Search for the cell housing the specified text and yield its [X, Y] center coordinate. 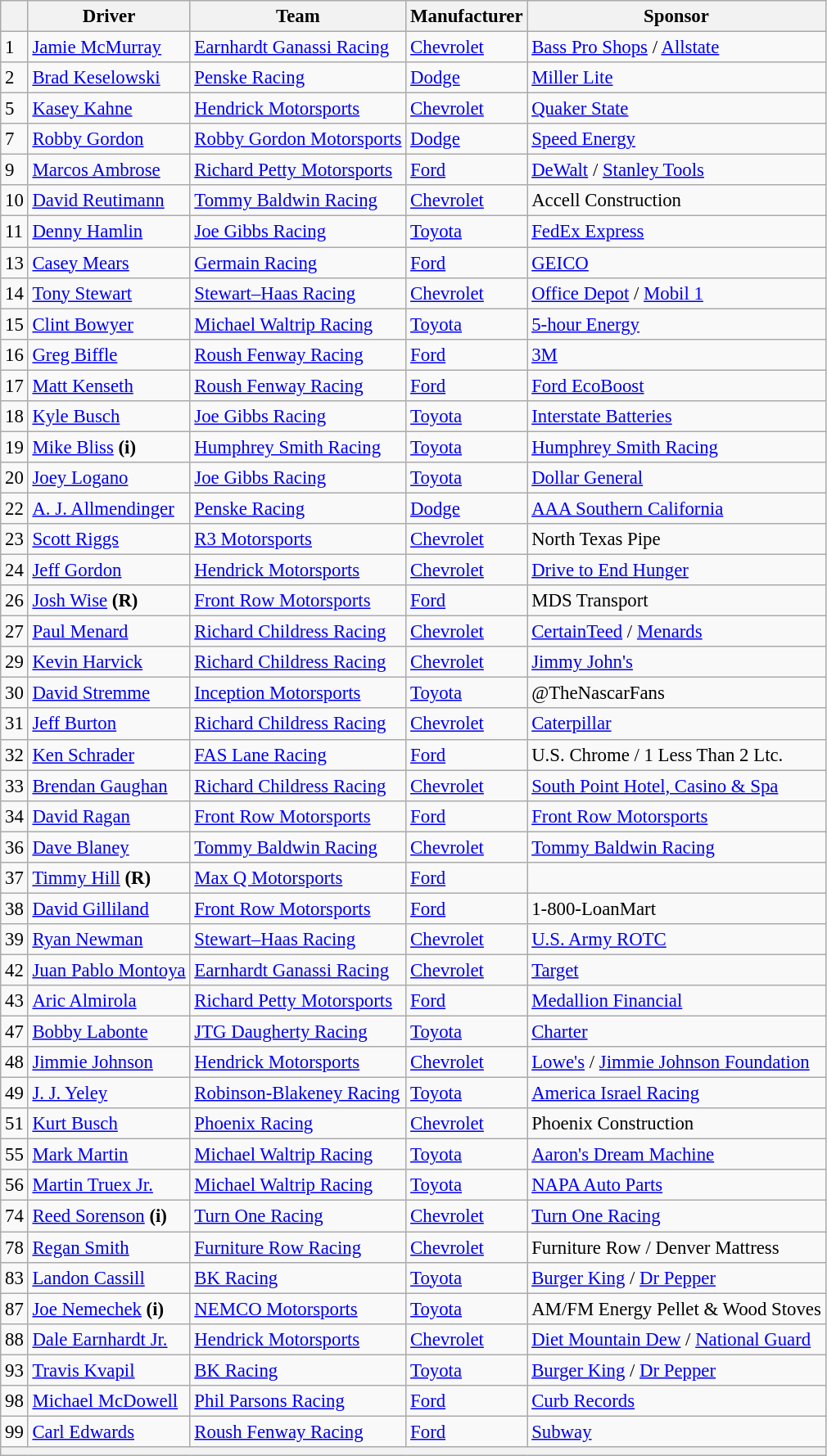
39 [15, 940]
19 [15, 447]
42 [15, 970]
20 [15, 478]
2 [15, 78]
Team [298, 16]
Robby Gordon [109, 139]
Jeff Burton [109, 724]
Jeff Gordon [109, 570]
26 [15, 601]
GEICO [676, 263]
Mark Martin [109, 1155]
Aaron's Dream Machine [676, 1155]
U.S. Chrome / 1 Less Than 2 Ltc. [676, 755]
Subway [676, 1431]
Dollar General [676, 478]
11 [15, 232]
Bobby Labonte [109, 1032]
JTG Daugherty Racing [298, 1032]
78 [15, 1247]
83 [15, 1278]
Dale Earnhardt Jr. [109, 1339]
48 [15, 1062]
Brad Keselowski [109, 78]
5-hour Energy [676, 324]
5 [15, 109]
Clint Bowyer [109, 324]
Josh Wise (R) [109, 601]
88 [15, 1339]
Phoenix Construction [676, 1124]
A. J. Allmendinger [109, 508]
Office Depot / Mobil 1 [676, 293]
13 [15, 263]
Driver [109, 16]
93 [15, 1370]
Kasey Kahne [109, 109]
Martin Truex Jr. [109, 1186]
Quaker State [676, 109]
FAS Lane Racing [298, 755]
America Israel Racing [676, 1093]
David Ragan [109, 816]
87 [15, 1309]
29 [15, 662]
Bass Pro Shops / Allstate [676, 47]
36 [15, 847]
Target [676, 970]
Interstate Batteries [676, 417]
55 [15, 1155]
1-800-LoanMart [676, 908]
Landon Cassill [109, 1278]
31 [15, 724]
99 [15, 1431]
24 [15, 570]
Reed Sorenson (i) [109, 1216]
Accell Construction [676, 201]
Brendan Gaughan [109, 786]
14 [15, 293]
Robinson-Blakeney Racing [298, 1093]
NEMCO Motorsports [298, 1309]
Inception Motorsports [298, 693]
Marcos Ambrose [109, 170]
Curb Records [676, 1401]
56 [15, 1186]
South Point Hotel, Casino & Spa [676, 786]
23 [15, 539]
@TheNascarFans [676, 693]
FedEx Express [676, 232]
Lowe's / Jimmie Johnson Foundation [676, 1062]
David Stremme [109, 693]
R3 Motorsports [298, 539]
18 [15, 417]
9 [15, 170]
Carl Edwards [109, 1431]
Scott Riggs [109, 539]
Jimmy John's [676, 662]
Sponsor [676, 16]
Manufacturer [467, 16]
47 [15, 1032]
Speed Energy [676, 139]
Kevin Harvick [109, 662]
49 [15, 1093]
22 [15, 508]
AAA Southern California [676, 508]
17 [15, 385]
Aric Almirola [109, 1001]
32 [15, 755]
MDS Transport [676, 601]
Miller Lite [676, 78]
DeWalt / Stanley Tools [676, 170]
10 [15, 201]
U.S. Army ROTC [676, 940]
Medallion Financial [676, 1001]
Charter [676, 1032]
Travis Kvapil [109, 1370]
Regan Smith [109, 1247]
Joe Nemechek (i) [109, 1309]
Ryan Newman [109, 940]
Ken Schrader [109, 755]
J. J. Yeley [109, 1093]
Casey Mears [109, 263]
33 [15, 786]
37 [15, 878]
Greg Biffle [109, 354]
Kurt Busch [109, 1124]
1 [15, 47]
Kyle Busch [109, 417]
David Gilliland [109, 908]
7 [15, 139]
Diet Mountain Dew / National Guard [676, 1339]
38 [15, 908]
North Texas Pipe [676, 539]
15 [15, 324]
98 [15, 1401]
30 [15, 693]
Denny Hamlin [109, 232]
16 [15, 354]
74 [15, 1216]
AM/FM Energy Pellet & Wood Stoves [676, 1309]
3M [676, 354]
Michael McDowell [109, 1401]
27 [15, 632]
Drive to End Hunger [676, 570]
Phil Parsons Racing [298, 1401]
Matt Kenseth [109, 385]
NAPA Auto Parts [676, 1186]
43 [15, 1001]
Juan Pablo Montoya [109, 970]
Robby Gordon Motorsports [298, 139]
Phoenix Racing [298, 1124]
Ford EcoBoost [676, 385]
Paul Menard [109, 632]
Caterpillar [676, 724]
Dave Blaney [109, 847]
David Reutimann [109, 201]
51 [15, 1124]
Max Q Motorsports [298, 878]
CertainTeed / Menards [676, 632]
Jimmie Johnson [109, 1062]
Timmy Hill (R) [109, 878]
Jamie McMurray [109, 47]
Furniture Row Racing [298, 1247]
Joey Logano [109, 478]
Germain Racing [298, 263]
34 [15, 816]
Furniture Row / Denver Mattress [676, 1247]
Tony Stewart [109, 293]
Mike Bliss (i) [109, 447]
